Determine the [x, y] coordinate at the center of the cell enclosing the given text.  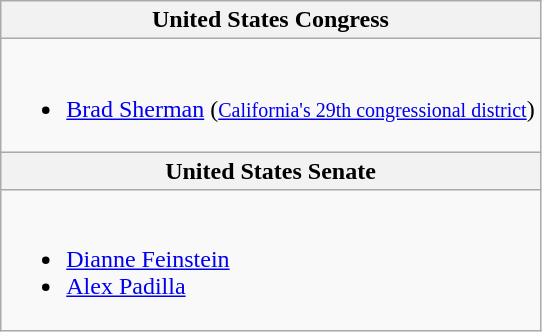
Dianne FeinsteinAlex Padilla [270, 260]
United States Congress [270, 20]
Brad Sherman (California's 29th congressional district) [270, 96]
United States Senate [270, 171]
